Scan for the cell matching the given text and deliver its (X, Y) coordinate at center. 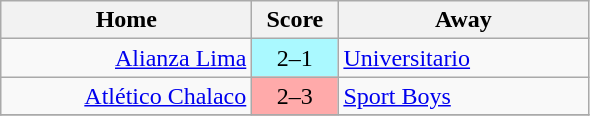
Home (126, 20)
Alianza Lima (126, 58)
Away (464, 20)
Universitario (464, 58)
Score (295, 20)
2–3 (295, 96)
Sport Boys (464, 96)
Atlético Chalaco (126, 96)
2–1 (295, 58)
